Scan for the cell matching the given text and deliver its (X, Y) coordinate at center. 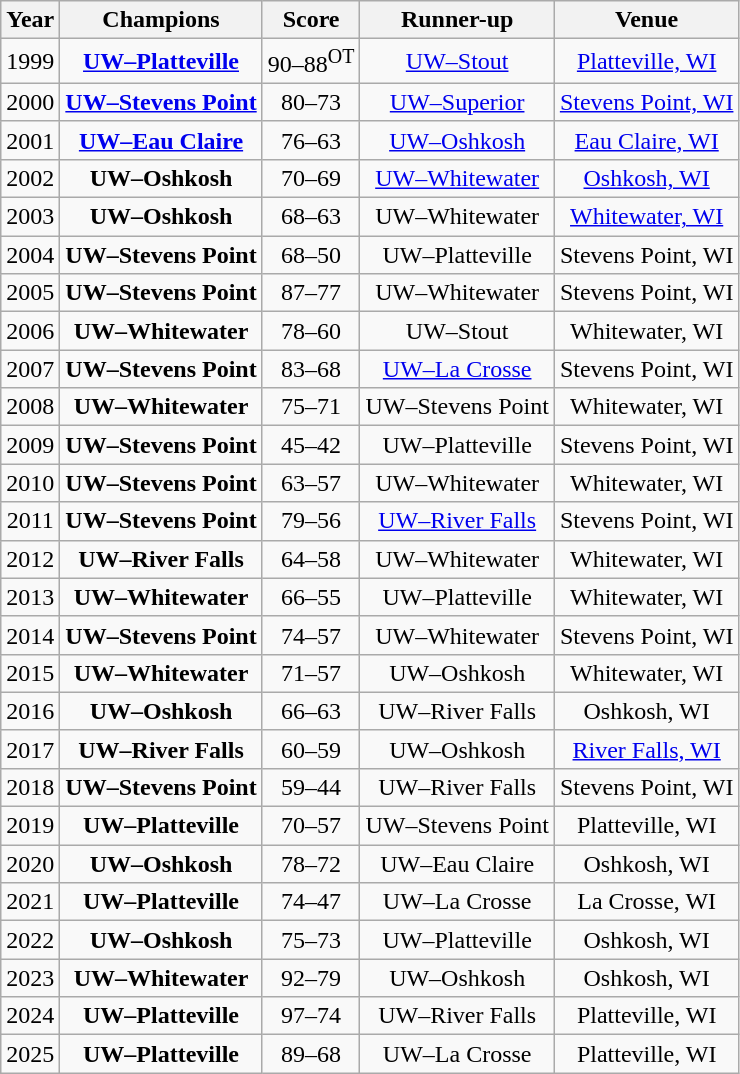
UW–Superior (457, 102)
2011 (30, 521)
66–55 (311, 597)
2013 (30, 597)
66–63 (311, 711)
2005 (30, 293)
2019 (30, 826)
2010 (30, 483)
60–59 (311, 749)
68–63 (311, 217)
2021 (30, 902)
2014 (30, 635)
2015 (30, 673)
2009 (30, 445)
68–50 (311, 255)
92–79 (311, 978)
2023 (30, 978)
90–88OT (311, 62)
70–57 (311, 826)
2017 (30, 749)
Venue (646, 20)
2003 (30, 217)
2024 (30, 1016)
79–56 (311, 521)
Eau Claire, WI (646, 140)
2006 (30, 331)
Year (30, 20)
74–57 (311, 635)
La Crosse, WI (646, 902)
2020 (30, 864)
Runner-up (457, 20)
2001 (30, 140)
89–68 (311, 1054)
2012 (30, 559)
2004 (30, 255)
78–72 (311, 864)
2000 (30, 102)
2025 (30, 1054)
1999 (30, 62)
63–57 (311, 483)
87–77 (311, 293)
59–44 (311, 787)
71–57 (311, 673)
2007 (30, 369)
75–71 (311, 407)
2002 (30, 178)
2022 (30, 940)
45–42 (311, 445)
2016 (30, 711)
70–69 (311, 178)
75–73 (311, 940)
97–74 (311, 1016)
2018 (30, 787)
78–60 (311, 331)
2008 (30, 407)
Champions (161, 20)
76–63 (311, 140)
80–73 (311, 102)
River Falls, WI (646, 749)
74–47 (311, 902)
Score (311, 20)
64–58 (311, 559)
83–68 (311, 369)
